For the text-containing cell, return its midpoint in [x, y] coordinate format. 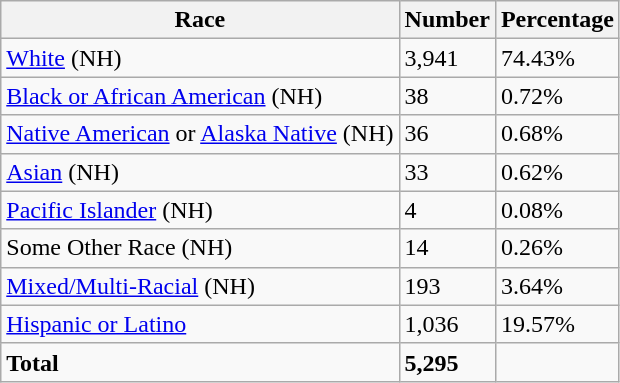
Race [200, 20]
4 [447, 210]
5,295 [447, 362]
Total [200, 362]
3,941 [447, 58]
74.43% [557, 58]
0.68% [557, 134]
Native American or Alaska Native (NH) [200, 134]
36 [447, 134]
193 [447, 286]
Hispanic or Latino [200, 324]
Some Other Race (NH) [200, 248]
19.57% [557, 324]
33 [447, 172]
38 [447, 96]
0.72% [557, 96]
Mixed/Multi-Racial (NH) [200, 286]
Asian (NH) [200, 172]
3.64% [557, 286]
Percentage [557, 20]
1,036 [447, 324]
0.26% [557, 248]
14 [447, 248]
Number [447, 20]
White (NH) [200, 58]
Black or African American (NH) [200, 96]
0.08% [557, 210]
0.62% [557, 172]
Pacific Islander (NH) [200, 210]
